From the cell containing the given text, extract its center point as [X, Y] coordinate. 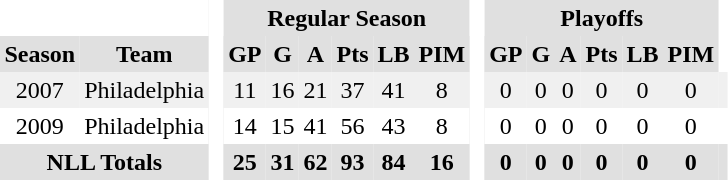
2007 [40, 90]
43 [394, 126]
93 [352, 162]
2009 [40, 126]
Season [40, 54]
62 [316, 162]
31 [282, 162]
NLL Totals [104, 162]
15 [282, 126]
84 [394, 162]
Playoffs [602, 18]
21 [316, 90]
25 [245, 162]
11 [245, 90]
14 [245, 126]
56 [352, 126]
Regular Season [347, 18]
Team [144, 54]
37 [352, 90]
